Identify which cell holds the provided text, then report its (X, Y) central coordinate. 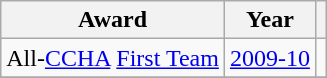
2009-10 (270, 58)
Award (113, 20)
Year (270, 20)
All-CCHA First Team (113, 58)
